Return the [x, y] coordinate for the center point of the cell that contains the specified text.  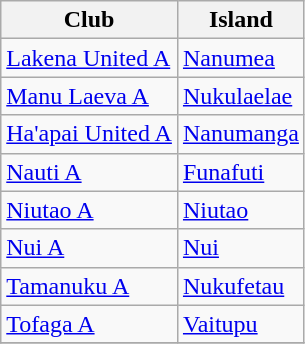
Nanumea [240, 58]
Tofaga A [90, 324]
Nukufetau [240, 286]
Nauti A [90, 172]
Nukulaelae [240, 96]
Nanumanga [240, 134]
Lakena United A [90, 58]
Tamanuku A [90, 286]
Niutao [240, 210]
Vaitupu [240, 324]
Funafuti [240, 172]
Nui A [90, 248]
Niutao A [90, 210]
Island [240, 20]
Manu Laeva A [90, 96]
Nui [240, 248]
Club [90, 20]
Ha'apai United A [90, 134]
